For the text-containing cell, return its midpoint in (x, y) coordinate format. 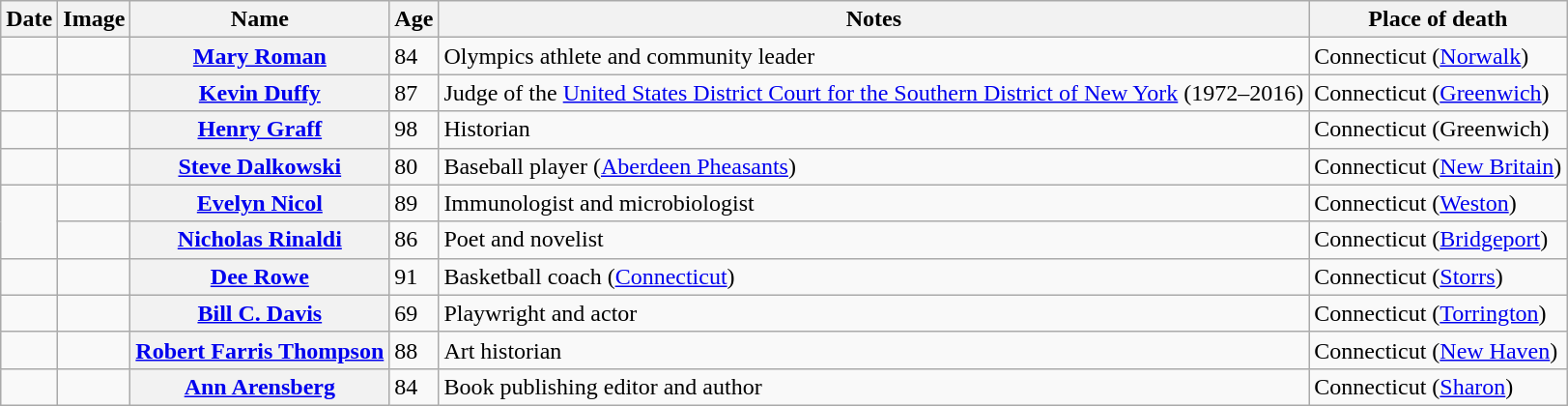
Place of death (1438, 19)
Art historian (873, 350)
98 (413, 130)
Historian (873, 130)
Baseball player (Aberdeen Pheasants) (873, 166)
87 (413, 93)
Ann Arensberg (260, 387)
Connecticut (Torrington) (1438, 313)
Notes (873, 19)
Mary Roman (260, 56)
Basketball coach (Connecticut) (873, 276)
Connecticut (Weston) (1438, 203)
Kevin Duffy (260, 93)
Poet and novelist (873, 240)
Date (29, 19)
Connecticut (Sharon) (1438, 387)
86 (413, 240)
Book publishing editor and author (873, 387)
Connecticut (Storrs) (1438, 276)
80 (413, 166)
Image (95, 19)
Immunologist and microbiologist (873, 203)
Evelyn Nicol (260, 203)
Dee Rowe (260, 276)
88 (413, 350)
Henry Graff (260, 130)
Playwright and actor (873, 313)
Robert Farris Thompson (260, 350)
Steve Dalkowski (260, 166)
Bill C. Davis (260, 313)
69 (413, 313)
Connecticut (Bridgeport) (1438, 240)
91 (413, 276)
89 (413, 203)
Name (260, 19)
Connecticut (Norwalk) (1438, 56)
Judge of the United States District Court for the Southern District of New York (1972–2016) (873, 93)
Nicholas Rinaldi (260, 240)
Connecticut (New Haven) (1438, 350)
Olympics athlete and community leader (873, 56)
Age (413, 19)
Connecticut (New Britain) (1438, 166)
